Locate the cell with the specified text and output its (X, Y) center coordinate. 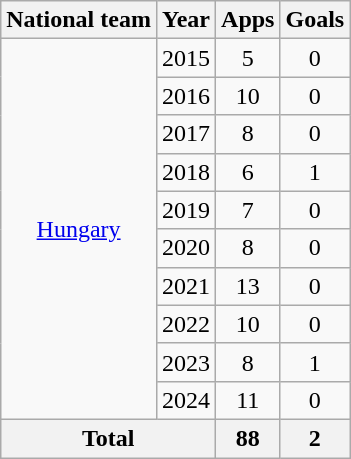
6 (248, 172)
2024 (186, 400)
Year (186, 20)
2015 (186, 58)
2023 (186, 362)
2018 (186, 172)
Apps (248, 20)
7 (248, 210)
2021 (186, 286)
Total (108, 438)
88 (248, 438)
2019 (186, 210)
11 (248, 400)
13 (248, 286)
National team (79, 20)
Goals (315, 20)
Hungary (79, 230)
2 (315, 438)
2020 (186, 248)
5 (248, 58)
2017 (186, 134)
2022 (186, 324)
2016 (186, 96)
